Extract the (x, y) coordinate from the center of the cell holding the provided text.  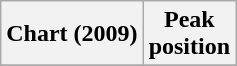
Peakposition (189, 34)
Chart (2009) (72, 34)
